Extract the [x, y] coordinate from the center of the cell holding the provided text.  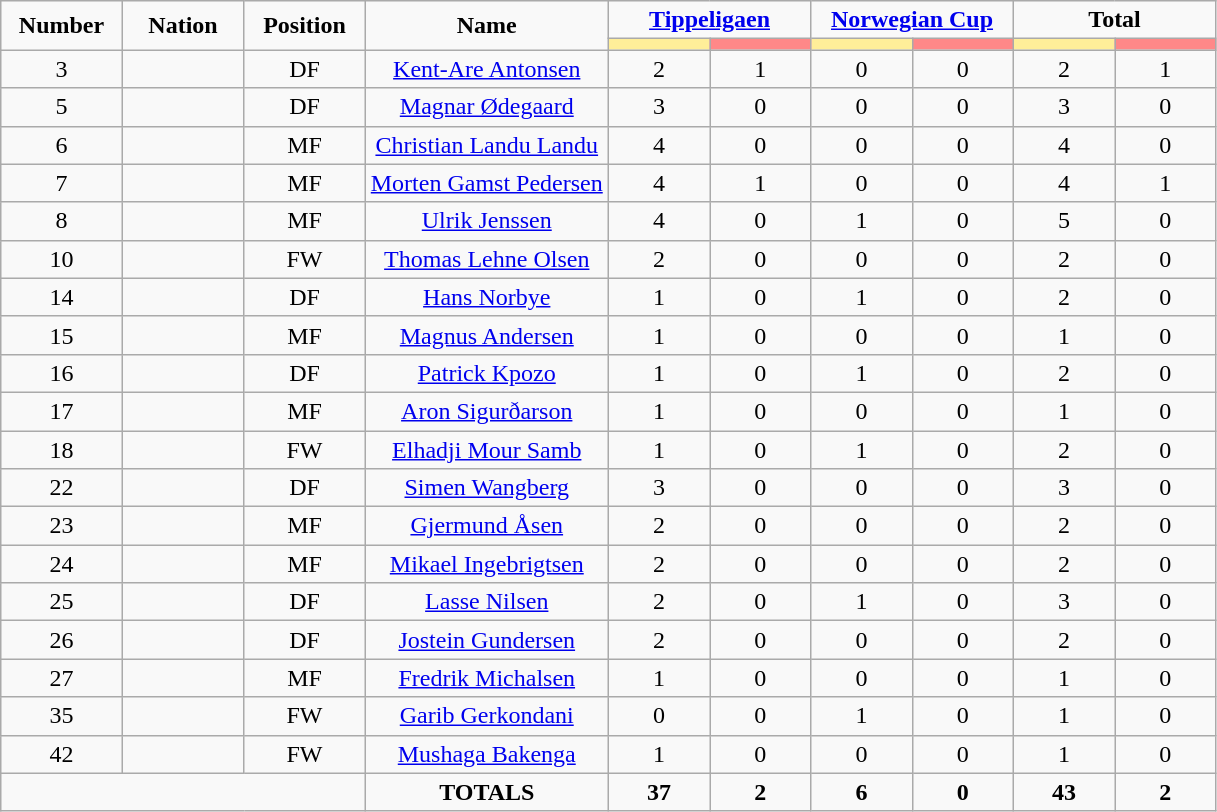
27 [62, 678]
8 [62, 221]
25 [62, 602]
Mushaga Bakenga [486, 754]
Position [305, 26]
Kent-Are Antonsen [486, 69]
Jostein Gundersen [486, 640]
Nation [183, 26]
Mikael Ingebrigtsen [486, 564]
Magnar Ødegaard [486, 107]
Fredrik Michalsen [486, 678]
23 [62, 526]
Gjermund Åsen [486, 526]
Simen Wangberg [486, 488]
Number [62, 26]
Magnus Andersen [486, 335]
37 [658, 792]
TOTALS [486, 792]
Hans Norbye [486, 297]
Thomas Lehne Olsen [486, 259]
18 [62, 449]
24 [62, 564]
42 [62, 754]
Aron Sigurðarson [486, 411]
17 [62, 411]
Patrick Kpozo [486, 373]
Total [1114, 20]
Morten Gamst Pedersen [486, 183]
Elhadji Mour Samb [486, 449]
Ulrik Jenssen [486, 221]
Norwegian Cup [912, 20]
16 [62, 373]
43 [1064, 792]
Christian Landu Landu [486, 145]
15 [62, 335]
Garib Gerkondani [486, 716]
7 [62, 183]
14 [62, 297]
22 [62, 488]
Name [486, 26]
Tippeligaen [709, 20]
Lasse Nilsen [486, 602]
35 [62, 716]
26 [62, 640]
10 [62, 259]
